Identify which cell holds the provided text, then report its (X, Y) central coordinate. 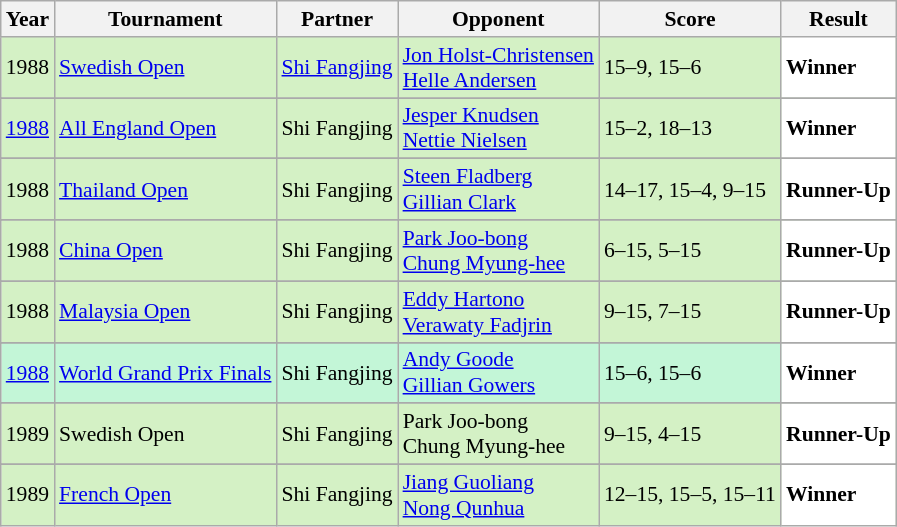
9–15, 7–15 (690, 312)
World Grand Prix Finals (165, 372)
Jon Holst-Christensen Helle Andersen (498, 68)
Result (838, 19)
15–2, 18–13 (690, 128)
Year (28, 19)
Eddy Hartono Verawaty Fadjrin (498, 312)
15–9, 15–6 (690, 68)
6–15, 5–15 (690, 250)
15–6, 15–6 (690, 372)
Malaysia Open (165, 312)
French Open (165, 496)
14–17, 15–4, 9–15 (690, 190)
Steen Fladberg Gillian Clark (498, 190)
Tournament (165, 19)
Score (690, 19)
Thailand Open (165, 190)
Andy Goode Gillian Gowers (498, 372)
China Open (165, 250)
Opponent (498, 19)
9–15, 4–15 (690, 434)
Jesper Knudsen Nettie Nielsen (498, 128)
All England Open (165, 128)
12–15, 15–5, 15–11 (690, 496)
Jiang Guoliang Nong Qunhua (498, 496)
Partner (336, 19)
